Identify which cell holds the provided text, then report its [X, Y] central coordinate. 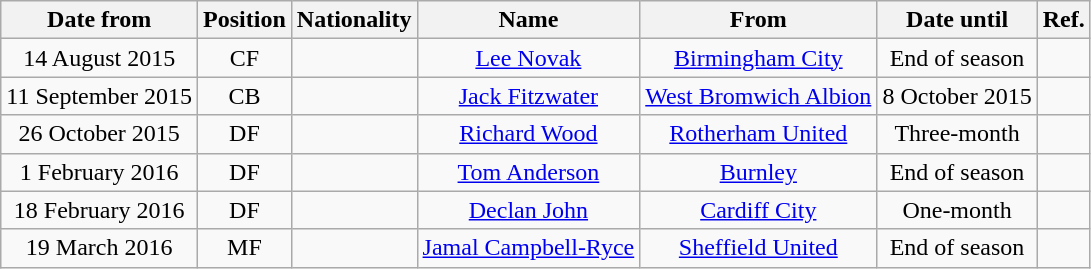
Position [245, 20]
Lee Novak [528, 58]
Date until [957, 20]
14 August 2015 [100, 58]
From [758, 20]
CB [245, 96]
Sheffield United [758, 248]
Three-month [957, 134]
8 October 2015 [957, 96]
Date from [100, 20]
Richard Wood [528, 134]
Birmingham City [758, 58]
MF [245, 248]
Rotherham United [758, 134]
West Bromwich Albion [758, 96]
Jamal Campbell-Ryce [528, 248]
Burnley [758, 172]
19 March 2016 [100, 248]
18 February 2016 [100, 210]
Cardiff City [758, 210]
11 September 2015 [100, 96]
26 October 2015 [100, 134]
Ref. [1064, 20]
1 February 2016 [100, 172]
Declan John [528, 210]
Tom Anderson [528, 172]
Name [528, 20]
CF [245, 58]
One-month [957, 210]
Nationality [354, 20]
Jack Fitzwater [528, 96]
